Search for the cell housing the specified text and yield its [x, y] center coordinate. 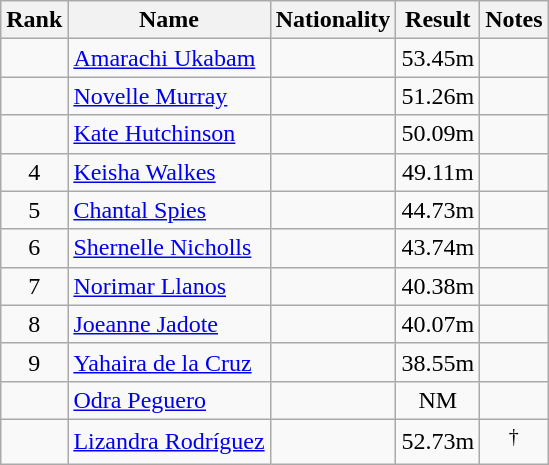
5 [34, 210]
Norimar Llanos [169, 286]
Keisha Walkes [169, 172]
38.55m [438, 362]
4 [34, 172]
52.73m [438, 442]
Rank [34, 20]
† [514, 442]
44.73m [438, 210]
43.74m [438, 248]
NM [438, 400]
Odra Peguero [169, 400]
Shernelle Nicholls [169, 248]
Novelle Murray [169, 96]
51.26m [438, 96]
50.09m [438, 134]
49.11m [438, 172]
Lizandra Rodríguez [169, 442]
6 [34, 248]
Notes [514, 20]
53.45m [438, 58]
40.38m [438, 286]
Chantal Spies [169, 210]
Nationality [333, 20]
Result [438, 20]
Amarachi Ukabam [169, 58]
Joeanne Jadote [169, 324]
7 [34, 286]
Kate Hutchinson [169, 134]
9 [34, 362]
8 [34, 324]
Name [169, 20]
40.07m [438, 324]
Yahaira de la Cruz [169, 362]
